Return the [X, Y] coordinate for the center point of the cell that contains the specified text.  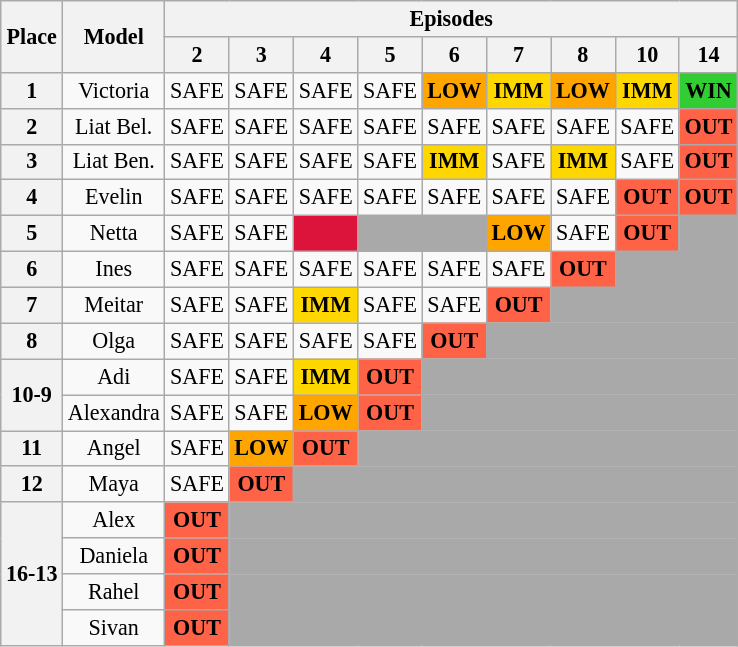
12 [32, 484]
Netta [114, 233]
10 [647, 54]
Daniela [114, 556]
Ines [114, 269]
Liat Bel. [114, 126]
16-13 [32, 574]
14 [708, 54]
Adi [114, 377]
Model [114, 36]
Evelin [114, 198]
Rahel [114, 591]
10-9 [32, 395]
Olga [114, 341]
Alexandra [114, 412]
Sivan [114, 627]
Place [32, 36]
Angel [114, 448]
Victoria [114, 90]
WIN [708, 90]
Alex [114, 520]
Maya [114, 484]
11 [32, 448]
Liat Ben. [114, 162]
Meitar [114, 305]
1 [32, 90]
Episodes [452, 18]
